Locate the cell with the specified text and output its (X, Y) center coordinate. 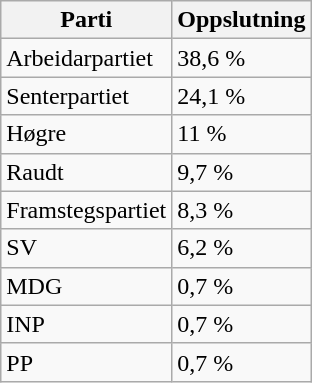
Framstegspartiet (86, 210)
38,6 % (242, 58)
6,2 % (242, 248)
Senterpartiet (86, 96)
MDG (86, 286)
24,1 % (242, 96)
Parti (86, 20)
Arbeidarpartiet (86, 58)
Oppslutning (242, 20)
Høgre (86, 134)
Raudt (86, 172)
8,3 % (242, 210)
9,7 % (242, 172)
INP (86, 324)
11 % (242, 134)
SV (86, 248)
PP (86, 362)
